Return the (x, y) coordinate for the center point of the cell that contains the specified text.  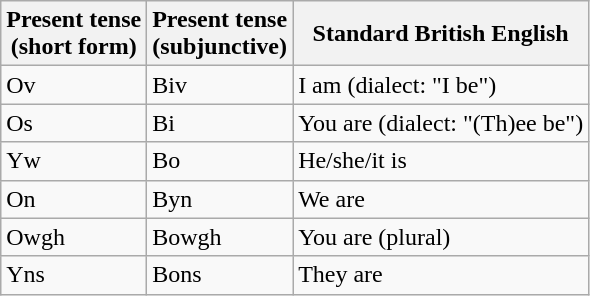
Bo (220, 161)
Present tense (subjunctive) (220, 34)
Os (74, 123)
Ov (74, 85)
Standard British English (441, 34)
You are (plural) (441, 237)
Byn (220, 199)
On (74, 199)
We are (441, 199)
He/she/it is (441, 161)
They are (441, 275)
Biv (220, 85)
Yw (74, 161)
Bowgh (220, 237)
Yns (74, 275)
Owgh (74, 237)
Bi (220, 123)
Bons (220, 275)
Present tense (short form) (74, 34)
You are (dialect: "(Th)ee be") (441, 123)
I am (dialect: "I be") (441, 85)
